Find where the given text appears and provide that cell's center as (X, Y) coordinate. 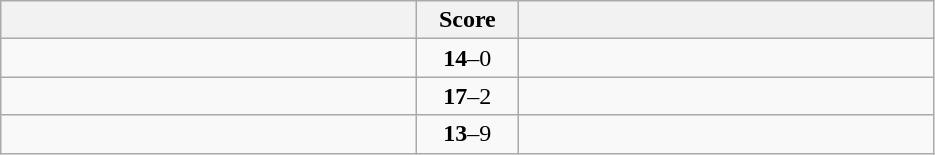
14–0 (468, 58)
17–2 (468, 96)
13–9 (468, 134)
Score (468, 20)
